Extract the [X, Y] coordinate from the center of the cell holding the provided text.  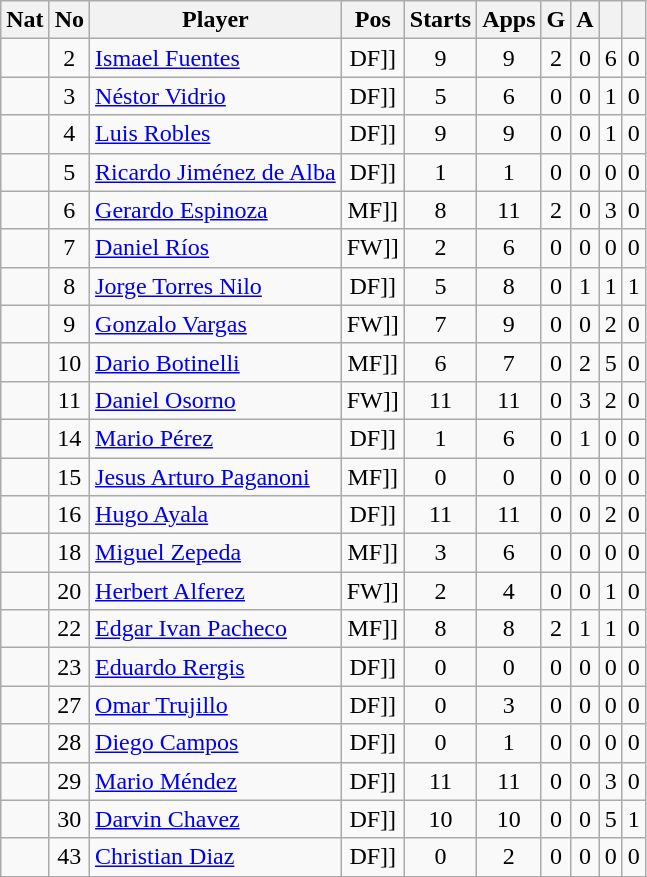
Daniel Osorno [216, 400]
14 [69, 438]
Herbert Alferez [216, 591]
20 [69, 591]
Hugo Ayala [216, 515]
Daniel Ríos [216, 248]
G [556, 20]
Pos [372, 20]
Player [216, 20]
29 [69, 781]
15 [69, 477]
Omar Trujillo [216, 705]
18 [69, 553]
Gerardo Espinoza [216, 210]
No [69, 20]
22 [69, 629]
Eduardo Rergis [216, 667]
Apps [509, 20]
Jorge Torres Nilo [216, 286]
Starts [440, 20]
Ricardo Jiménez de Alba [216, 172]
23 [69, 667]
Néstor Vidrio [216, 96]
Edgar Ivan Pacheco [216, 629]
Gonzalo Vargas [216, 324]
Diego Campos [216, 743]
Dario Botinelli [216, 362]
Jesus Arturo Paganoni [216, 477]
Mario Pérez [216, 438]
Mario Méndez [216, 781]
Miguel Zepeda [216, 553]
Ismael Fuentes [216, 58]
A [585, 20]
28 [69, 743]
Christian Diaz [216, 857]
Darvin Chavez [216, 819]
16 [69, 515]
Nat [25, 20]
30 [69, 819]
Luis Robles [216, 134]
43 [69, 857]
27 [69, 705]
